Scan for the cell matching the given text and deliver its [X, Y] coordinate at center. 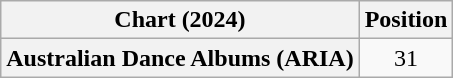
Chart (2024) [180, 20]
31 [406, 58]
Australian Dance Albums (ARIA) [180, 58]
Position [406, 20]
